Return the (X, Y) coordinate for the center point of the cell that contains the specified text.  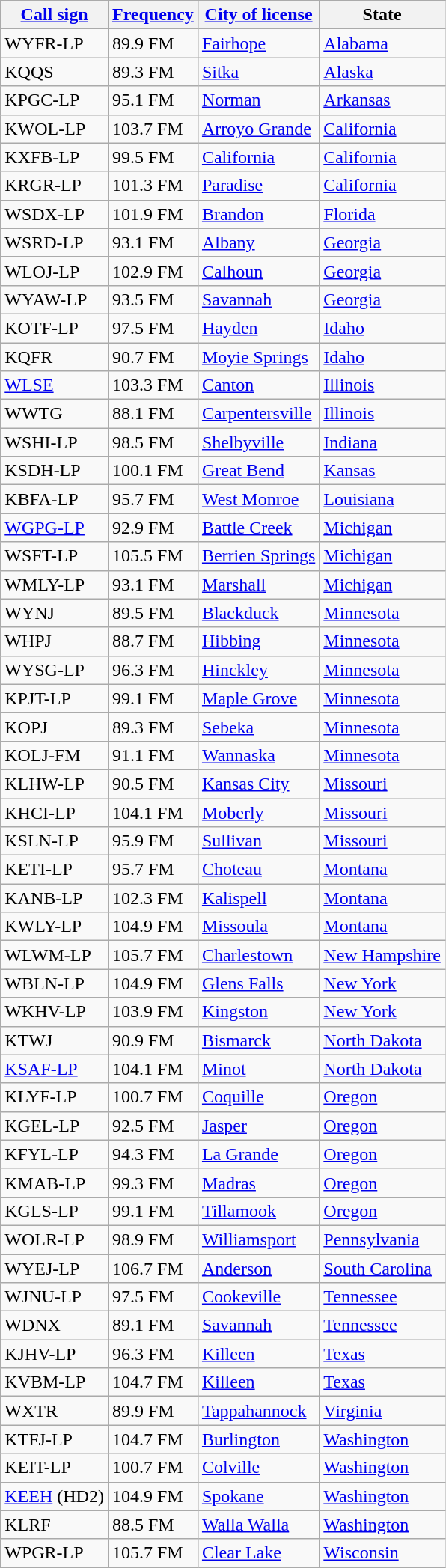
Glens Falls (258, 983)
Charlestown (258, 955)
KHCI-LP (55, 812)
100.1 FM (153, 471)
Tillamook (258, 1211)
95.1 FM (153, 100)
WYEJ-LP (55, 1269)
98.5 FM (153, 442)
Burlington (258, 1439)
WJNU-LP (55, 1297)
WHPJ (55, 641)
New Hampshire (382, 955)
KTWJ (55, 1040)
95.9 FM (153, 841)
94.3 FM (153, 1154)
KANB-LP (55, 898)
WYAW-LP (55, 299)
KQFR (55, 357)
102.9 FM (153, 271)
Kansas (382, 471)
KSDH-LP (55, 471)
City of license (258, 15)
Paradise (258, 186)
103.7 FM (153, 129)
KEIT-LP (55, 1468)
Florida (382, 214)
Alabama (382, 43)
KSAF-LP (55, 1069)
WKHV-LP (55, 1012)
88.7 FM (153, 641)
101.3 FM (153, 186)
WWTG (55, 414)
WYSG-LP (55, 670)
Moberly (258, 812)
Albany (258, 242)
WSRD-LP (55, 242)
State (382, 15)
Sebeka (258, 727)
90.9 FM (153, 1040)
WOLR-LP (55, 1239)
Virginia (382, 1411)
Great Bend (258, 471)
Tappahannock (258, 1411)
WSHI-LP (55, 442)
KLYF-LP (55, 1097)
KRGR-LP (55, 186)
Anderson (258, 1269)
103.3 FM (153, 385)
KGEL-LP (55, 1126)
103.9 FM (153, 1012)
WYNJ (55, 613)
Pennsylvania (382, 1239)
98.9 FM (153, 1239)
92.9 FM (153, 528)
WGPG-LP (55, 528)
WSFT-LP (55, 556)
88.5 FM (153, 1525)
Cookeville (258, 1297)
WYFR-LP (55, 43)
99.3 FM (153, 1183)
Battle Creek (258, 528)
WLWM-LP (55, 955)
Minot (258, 1069)
KTFJ-LP (55, 1439)
KVBM-LP (55, 1382)
Call sign (55, 15)
Hibbing (258, 641)
Walla Walla (258, 1525)
Wisconsin (382, 1553)
KWOL-LP (55, 129)
Bismarck (258, 1040)
Maple Grove (258, 698)
Wannaska (258, 755)
West Monroe (258, 499)
Sullivan (258, 841)
Norman (258, 100)
Brandon (258, 214)
Sitka (258, 72)
La Grande (258, 1154)
WBLN-LP (55, 983)
WSDX-LP (55, 214)
89.5 FM (153, 613)
Moyie Springs (258, 357)
Hayden (258, 328)
Kingston (258, 1012)
Jasper (258, 1126)
Calhoun (258, 271)
KLHW-LP (55, 784)
Marshall (258, 585)
KEEH (HD2) (55, 1496)
Indiana (382, 442)
Clear Lake (258, 1553)
Arroyo Grande (258, 129)
106.7 FM (153, 1269)
KSLN-LP (55, 841)
91.1 FM (153, 755)
KPGC-LP (55, 100)
KWLY-LP (55, 927)
101.9 FM (153, 214)
KPJT-LP (55, 698)
92.5 FM (153, 1126)
102.3 FM (153, 898)
Frequency (153, 15)
WLOJ-LP (55, 271)
KQQS (55, 72)
KBFA-LP (55, 499)
WLSE (55, 385)
105.5 FM (153, 556)
Coquille (258, 1097)
90.5 FM (153, 784)
Canton (258, 385)
90.7 FM (153, 357)
Choteau (258, 870)
KOTF-LP (55, 328)
88.1 FM (153, 414)
WDNX (55, 1326)
Berrien Springs (258, 556)
Fairhope (258, 43)
WXTR (55, 1411)
Arkansas (382, 100)
KLRF (55, 1525)
Blackduck (258, 613)
Hinckley (258, 670)
Spokane (258, 1496)
WMLY-LP (55, 585)
KMAB-LP (55, 1183)
KFYL-LP (55, 1154)
99.5 FM (153, 157)
93.5 FM (153, 299)
Carpentersville (258, 414)
KGLS-LP (55, 1211)
Colville (258, 1468)
Williamsport (258, 1239)
WPGR-LP (55, 1553)
KJHV-LP (55, 1354)
Missoula (258, 927)
89.1 FM (153, 1326)
Louisiana (382, 499)
Alaska (382, 72)
Kansas City (258, 784)
KXFB-LP (55, 157)
Madras (258, 1183)
KETI-LP (55, 870)
Shelbyville (258, 442)
KOPJ (55, 727)
KOLJ-FM (55, 755)
Kalispell (258, 898)
South Carolina (382, 1269)
